Find where the given text appears and provide that cell's center as (X, Y) coordinate. 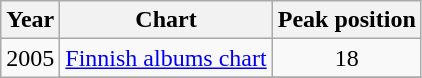
Chart (166, 20)
18 (346, 58)
Finnish albums chart (166, 58)
Year (30, 20)
2005 (30, 58)
Peak position (346, 20)
